Return [X, Y] of the center of cell containing provided text 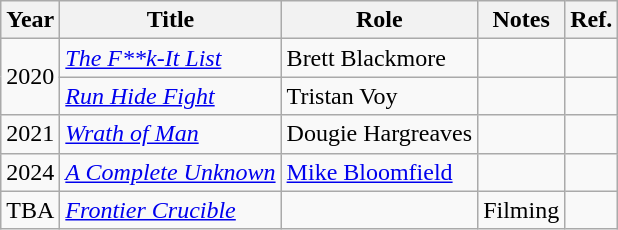
Title [170, 20]
A Complete Unknown [170, 172]
Tristan Voy [380, 96]
2021 [30, 134]
Filming [522, 210]
Wrath of Man [170, 134]
Run Hide Fight [170, 96]
TBA [30, 210]
Mike Bloomfield [380, 172]
Brett Blackmore [380, 58]
Notes [522, 20]
Dougie Hargreaves [380, 134]
Role [380, 20]
Year [30, 20]
Frontier Crucible [170, 210]
The F**k-It List [170, 58]
2024 [30, 172]
Ref. [592, 20]
2020 [30, 77]
